Locate the cell with the specified text and output its [X, Y] center coordinate. 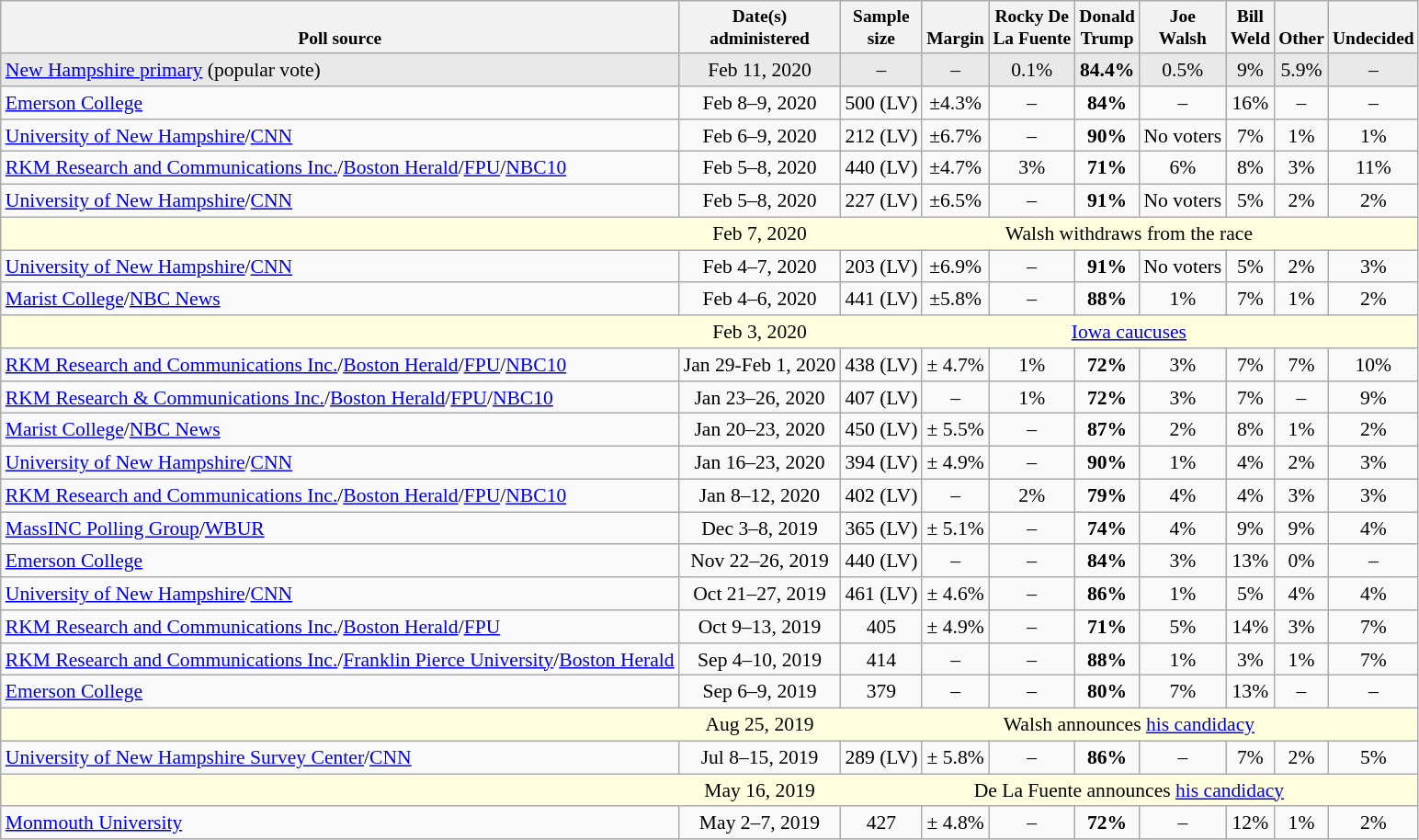
RKM Research & Communications Inc./Boston Herald/FPU/NBC10 [340, 398]
Sep 4–10, 2019 [760, 660]
±4.7% [955, 168]
441 (LV) [880, 300]
Undecided [1373, 28]
365 (LV) [880, 528]
0.1% [1032, 70]
±6.7% [955, 136]
427 [880, 823]
± 5.1% [955, 528]
Samplesize [880, 28]
± 5.5% [955, 430]
Margin [955, 28]
6% [1182, 168]
± 4.8% [955, 823]
289 (LV) [880, 757]
450 (LV) [880, 430]
212 (LV) [880, 136]
RKM Research and Communications Inc./Boston Herald/FPU [340, 627]
Other [1301, 28]
84.4% [1107, 70]
May 2–7, 2019 [760, 823]
BillWeld [1250, 28]
203 (LV) [880, 267]
Iowa caucuses [1129, 332]
Feb 4–6, 2020 [760, 300]
14% [1250, 627]
407 (LV) [880, 398]
Walsh announces his candidacy [1129, 725]
De La Fuente announces his candidacy [1129, 790]
12% [1250, 823]
±4.3% [955, 103]
DonaldTrump [1107, 28]
±6.5% [955, 201]
±5.8% [955, 300]
Nov 22–26, 2019 [760, 562]
Dec 3–8, 2019 [760, 528]
Feb 6–9, 2020 [760, 136]
Aug 25, 2019 [760, 725]
RKM Research and Communications Inc./Franklin Pierce University/Boston Herald [340, 660]
Date(s)administered [760, 28]
11% [1373, 168]
JoeWalsh [1182, 28]
Monmouth University [340, 823]
± 4.7% [955, 365]
414 [880, 660]
Rocky DeLa Fuente [1032, 28]
Jan 8–12, 2020 [760, 496]
Sep 6–9, 2019 [760, 692]
Feb 4–7, 2020 [760, 267]
University of New Hampshire Survey Center/CNN [340, 757]
Jan 16–23, 2020 [760, 463]
379 [880, 692]
MassINC Polling Group/WBUR [340, 528]
0% [1301, 562]
79% [1107, 496]
461 (LV) [880, 594]
402 (LV) [880, 496]
0.5% [1182, 70]
10% [1373, 365]
May 16, 2019 [760, 790]
± 5.8% [955, 757]
227 (LV) [880, 201]
Oct 21–27, 2019 [760, 594]
Oct 9–13, 2019 [760, 627]
Jan 20–23, 2020 [760, 430]
Jan 23–26, 2020 [760, 398]
Walsh withdraws from the race [1129, 233]
Jul 8–15, 2019 [760, 757]
± 4.6% [955, 594]
±6.9% [955, 267]
74% [1107, 528]
Jan 29-Feb 1, 2020 [760, 365]
438 (LV) [880, 365]
500 (LV) [880, 103]
80% [1107, 692]
394 (LV) [880, 463]
Feb 3, 2020 [760, 332]
Feb 8–9, 2020 [760, 103]
405 [880, 627]
Feb 7, 2020 [760, 233]
New Hampshire primary (popular vote) [340, 70]
Feb 11, 2020 [760, 70]
87% [1107, 430]
5.9% [1301, 70]
Poll source [340, 28]
16% [1250, 103]
